Identify which cell holds the provided text, then report its [x, y] central coordinate. 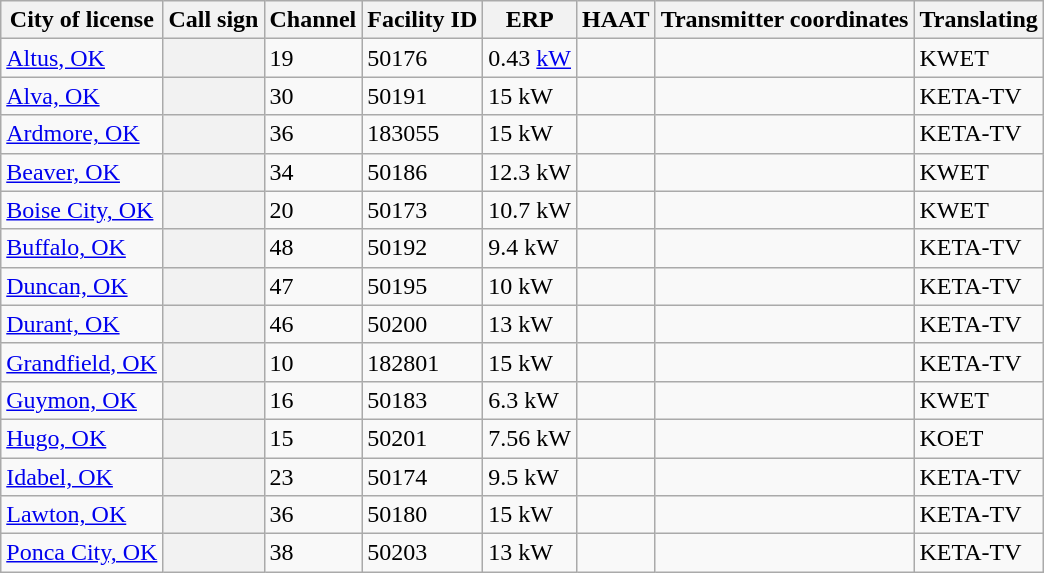
46 [313, 324]
9.4 kW [530, 248]
10 kW [530, 286]
Ardmore, OK [82, 134]
19 [313, 58]
38 [313, 553]
50203 [422, 553]
48 [313, 248]
ERP [530, 20]
34 [313, 172]
Beaver, OK [82, 172]
Alva, OK [82, 96]
50186 [422, 172]
HAAT [616, 20]
Lawton, OK [82, 515]
50195 [422, 286]
Facility ID [422, 20]
Idabel, OK [82, 477]
KOET [978, 438]
16 [313, 400]
15 [313, 438]
12.3 kW [530, 172]
Call sign [214, 20]
Grandfield, OK [82, 362]
10 [313, 362]
20 [313, 210]
Buffalo, OK [82, 248]
Channel [313, 20]
23 [313, 477]
Ponca City, OK [82, 553]
0.43 kW [530, 58]
50183 [422, 400]
50173 [422, 210]
7.56 kW [530, 438]
Altus, OK [82, 58]
Hugo, OK [82, 438]
50176 [422, 58]
50180 [422, 515]
9.5 kW [530, 477]
47 [313, 286]
50200 [422, 324]
Translating [978, 20]
10.7 kW [530, 210]
City of license [82, 20]
30 [313, 96]
Duncan, OK [82, 286]
50201 [422, 438]
Guymon, OK [82, 400]
50191 [422, 96]
Transmitter coordinates [784, 20]
Boise City, OK [82, 210]
50174 [422, 477]
Durant, OK [82, 324]
183055 [422, 134]
182801 [422, 362]
6.3 kW [530, 400]
50192 [422, 248]
